Provide the (x, y) coordinate of the cell's center where the given text is located.  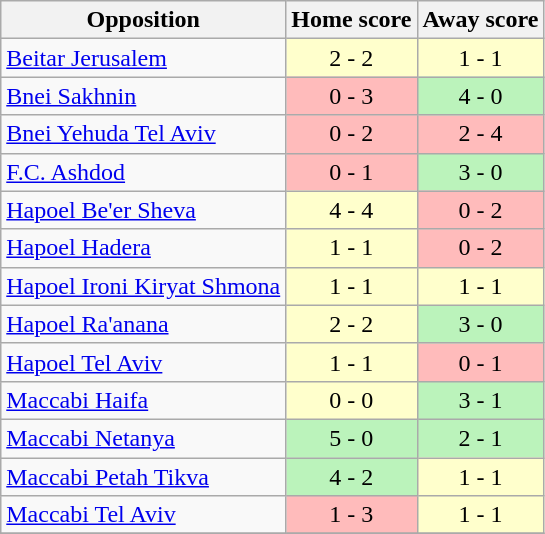
Opposition (144, 20)
0 - 3 (352, 96)
Hapoel Hadera (144, 248)
Away score (480, 20)
Maccabi Haifa (144, 400)
Hapoel Ironi Kiryat Shmona (144, 286)
4 - 0 (480, 96)
Bnei Yehuda Tel Aviv (144, 134)
1 - 3 (352, 515)
4 - 2 (352, 477)
Home score (352, 20)
Bnei Sakhnin (144, 96)
Beitar Jerusalem (144, 58)
Maccabi Netanya (144, 438)
Hapoel Tel Aviv (144, 362)
2 - 1 (480, 438)
Maccabi Petah Tikva (144, 477)
3 - 1 (480, 400)
2 - 4 (480, 134)
Maccabi Tel Aviv (144, 515)
4 - 4 (352, 210)
5 - 0 (352, 438)
Hapoel Ra'anana (144, 324)
F.C. Ashdod (144, 172)
Hapoel Be'er Sheva (144, 210)
0 - 0 (352, 400)
